Pinpoint the cell where the given text exists, returning its (X, Y) midpoint coordinate. 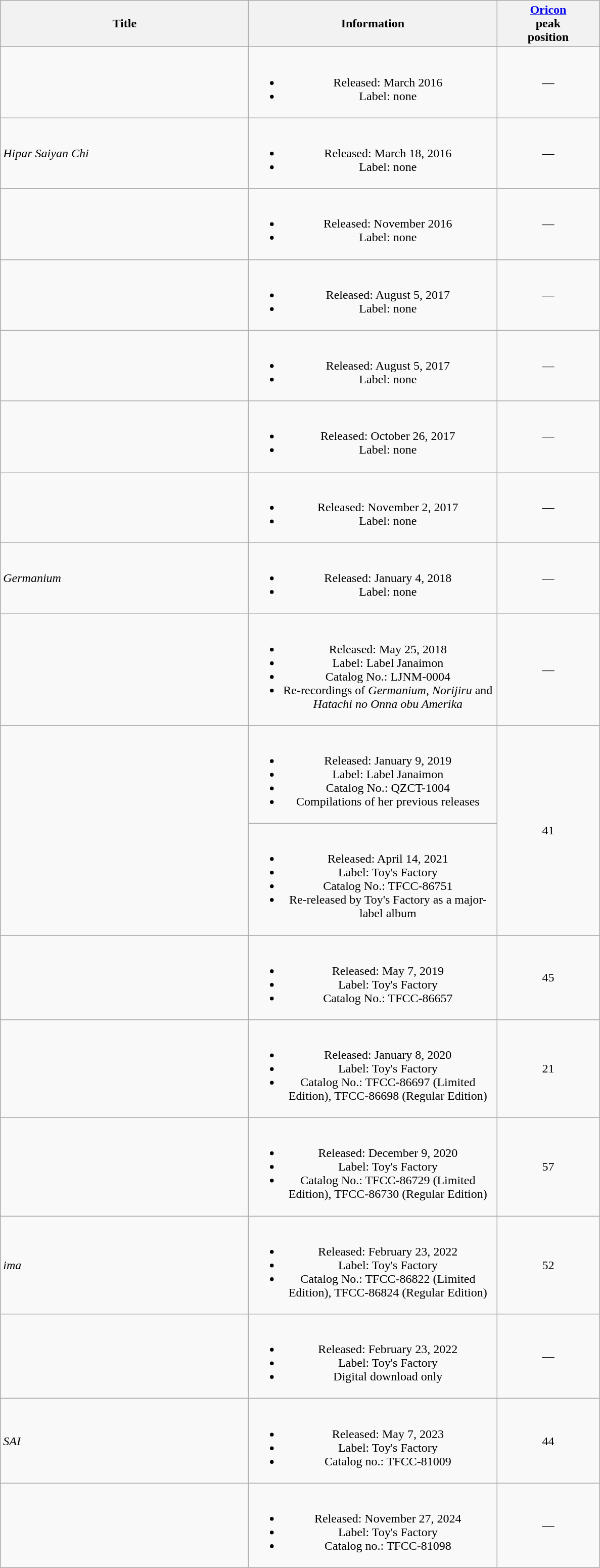
Released: January 9, 2019Label: Label JanaimonCatalog No.: QZCT-1004Compilations of her previous releases (373, 774)
Released: May 7, 2019Label: Toy's FactoryCatalog No.: TFCC-86657 (373, 978)
ima (124, 1265)
Released: February 23, 2022Label: Toy's FactoryDigital download only (373, 1356)
41 (548, 830)
Released: November 2016Label: none (373, 224)
Released: January 4, 2018Label: none (373, 578)
Title (124, 24)
Released: December 9, 2020Label: Toy's FactoryCatalog No.: TFCC-86729 (Limited Edition), TFCC-86730 (Regular Edition) (373, 1167)
44 (548, 1441)
Information (373, 24)
Released: May 7, 2023Label: Toy's FactoryCatalog no.: TFCC-81009 (373, 1441)
52 (548, 1265)
Released: November 27, 2024Label: Toy's FactoryCatalog no.: TFCC-81098 (373, 1525)
Germanium (124, 578)
Released: February 23, 2022Label: Toy's FactoryCatalog No.: TFCC-86822 (Limited Edition), TFCC-86824 (Regular Edition) (373, 1265)
Released: May 25, 2018Label: Label JanaimonCatalog No.: LJNM-0004Re-recordings of Germanium, Norijiru and Hatachi no Onna obu Amerika (373, 669)
45 (548, 978)
SAI (124, 1441)
Oriconpeakposition (548, 24)
Released: April 14, 2021Label: Toy's FactoryCatalog No.: TFCC-86751Re-released by Toy's Factory as a major-label album (373, 879)
57 (548, 1167)
Released: March 2016Label: none (373, 82)
Hipar Saiyan Chi (124, 153)
Released: October 26, 2017Label: none (373, 436)
21 (548, 1069)
Released: November 2, 2017Label: none (373, 507)
Released: January 8, 2020Label: Toy's FactoryCatalog No.: TFCC-86697 (Limited Edition), TFCC-86698 (Regular Edition) (373, 1069)
Released: March 18, 2016Label: none (373, 153)
